Capture the cell that displays the provided text and extract its [x, y] central coordinate. 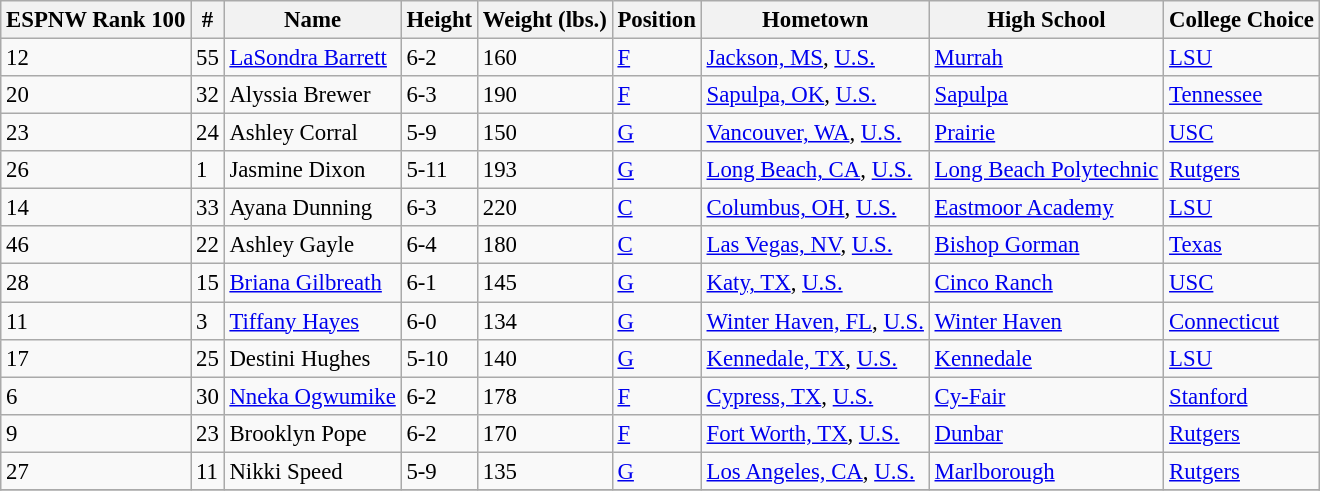
1 [208, 170]
5-10 [439, 358]
Position [656, 20]
Nikki Speed [312, 471]
Alyssia Brewer [312, 95]
150 [544, 133]
Destini Hughes [312, 358]
Marlborough [1046, 471]
Texas [1242, 245]
Prairie [1046, 133]
Jackson, MS, U.S. [815, 58]
Ayana Dunning [312, 208]
30 [208, 396]
Brooklyn Pope [312, 433]
32 [208, 95]
145 [544, 283]
Hometown [815, 20]
College Choice [1242, 20]
# [208, 20]
Jasmine Dixon [312, 170]
Bishop Gorman [1046, 245]
25 [208, 358]
Ashley Corral [312, 133]
6-0 [439, 321]
3 [208, 321]
Winter Haven, FL, U.S. [815, 321]
6-1 [439, 283]
27 [96, 471]
14 [96, 208]
170 [544, 433]
Murrah [1046, 58]
6-4 [439, 245]
Connecticut [1242, 321]
Nneka Ogwumike [312, 396]
220 [544, 208]
Sapulpa, OK, U.S. [815, 95]
Cinco Ranch [1046, 283]
12 [96, 58]
28 [96, 283]
Name [312, 20]
134 [544, 321]
Las Vegas, NV, U.S. [815, 245]
55 [208, 58]
Fort Worth, TX, U.S. [815, 433]
LaSondra Barrett [312, 58]
6 [96, 396]
33 [208, 208]
Los Angeles, CA, U.S. [815, 471]
22 [208, 245]
178 [544, 396]
Height [439, 20]
Eastmoor Academy [1046, 208]
High School [1046, 20]
Tennessee [1242, 95]
ESPNW Rank 100 [96, 20]
17 [96, 358]
135 [544, 471]
Tiffany Hayes [312, 321]
180 [544, 245]
Winter Haven [1046, 321]
190 [544, 95]
Weight (lbs.) [544, 20]
24 [208, 133]
15 [208, 283]
Briana Gilbreath [312, 283]
Columbus, OH, U.S. [815, 208]
Kennedale, TX, U.S. [815, 358]
Dunbar [1046, 433]
Sapulpa [1046, 95]
Cypress, TX, U.S. [815, 396]
46 [96, 245]
Ashley Gayle [312, 245]
Stanford [1242, 396]
20 [96, 95]
Vancouver, WA, U.S. [815, 133]
Cy-Fair [1046, 396]
193 [544, 170]
Kennedale [1046, 358]
Katy, TX, U.S. [815, 283]
160 [544, 58]
26 [96, 170]
140 [544, 358]
Long Beach, CA, U.S. [815, 170]
9 [96, 433]
Long Beach Polytechnic [1046, 170]
5-11 [439, 170]
